Detect which cell encompasses the target text, then output its [x, y] center coordinate. 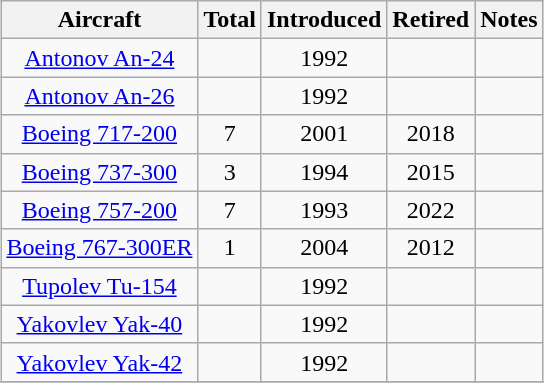
Yakovlev Yak-40 [100, 324]
Antonov An-24 [100, 58]
Retired [431, 20]
2015 [431, 172]
Boeing 717-200 [100, 134]
Boeing 737-300 [100, 172]
Aircraft [100, 20]
1994 [324, 172]
Antonov An-26 [100, 96]
Introduced [324, 20]
Yakovlev Yak-42 [100, 362]
Boeing 757-200 [100, 210]
2022 [431, 210]
2004 [324, 248]
Boeing 767-300ER [100, 248]
3 [230, 172]
Notes [509, 20]
Tupolev Tu-154 [100, 286]
2001 [324, 134]
2012 [431, 248]
1993 [324, 210]
2018 [431, 134]
Total [230, 20]
1 [230, 248]
